Capture the cell that displays the provided text and extract its [X, Y] central coordinate. 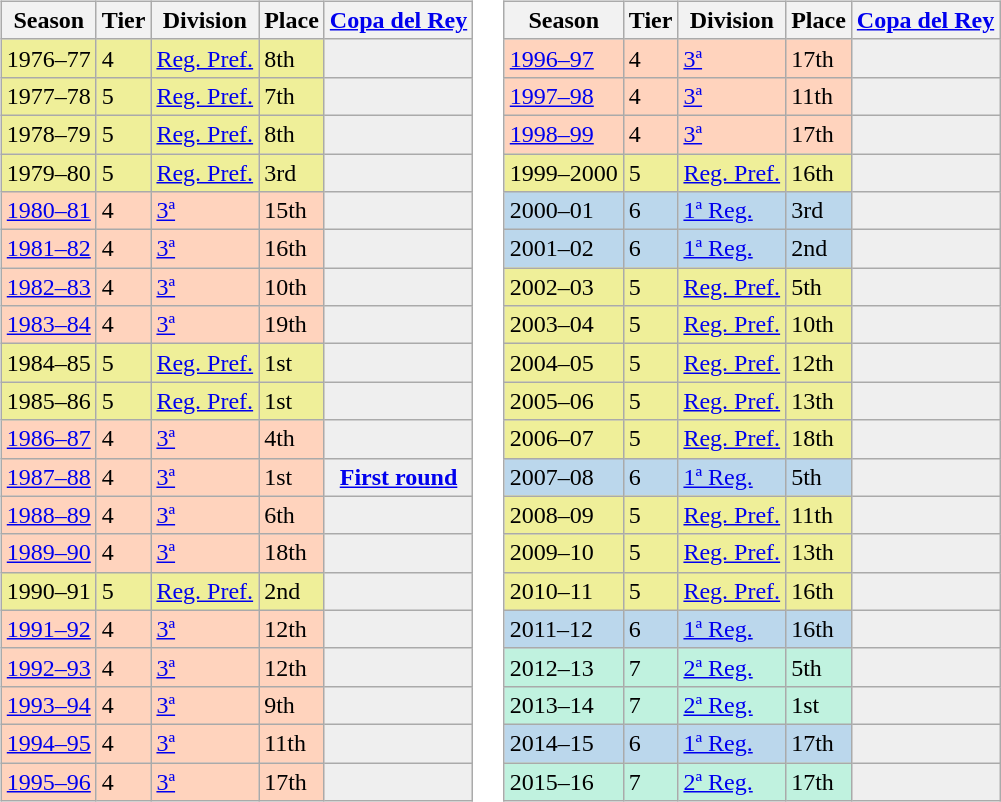
2011–12 [564, 629]
2010–11 [564, 591]
7th [292, 96]
1995–96 [48, 781]
1992–93 [48, 667]
1998–99 [564, 134]
1987–88 [48, 477]
2003–04 [564, 325]
1981–82 [48, 249]
2012–13 [564, 667]
1989–90 [48, 553]
2005–06 [564, 401]
15th [292, 211]
2001–02 [564, 249]
19th [292, 325]
1977–78 [48, 96]
1991–92 [48, 629]
1997–98 [564, 96]
2013–14 [564, 705]
4th [292, 439]
1983–84 [48, 325]
2015–16 [564, 781]
2008–09 [564, 515]
1980–81 [48, 211]
1988–89 [48, 515]
2009–10 [564, 553]
2006–07 [564, 439]
1990–91 [48, 591]
2004–05 [564, 363]
1982–83 [48, 287]
First round [398, 477]
2002–03 [564, 287]
2014–15 [564, 743]
1978–79 [48, 134]
2007–08 [564, 477]
2000–01 [564, 211]
1999–2000 [564, 173]
1994–95 [48, 743]
6th [292, 515]
1976–77 [48, 58]
9th [292, 705]
1996–97 [564, 58]
1985–86 [48, 401]
1979–80 [48, 173]
1986–87 [48, 439]
1993–94 [48, 705]
1984–85 [48, 363]
